For the text-containing cell, return its midpoint in (x, y) coordinate format. 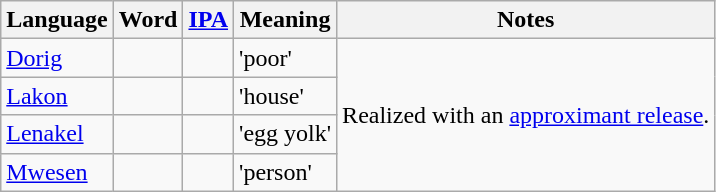
Notes (526, 20)
'person' (286, 172)
Realized with an approximant release. (526, 115)
Word (148, 20)
'house' (286, 96)
'egg yolk' (286, 134)
Meaning (286, 20)
Lenakel (57, 134)
Lakon (57, 96)
Mwesen (57, 172)
Language (57, 20)
Dorig (57, 58)
IPA (208, 20)
'poor' (286, 58)
